Provide the (x, y) coordinate of the cell's center where the given text is located.  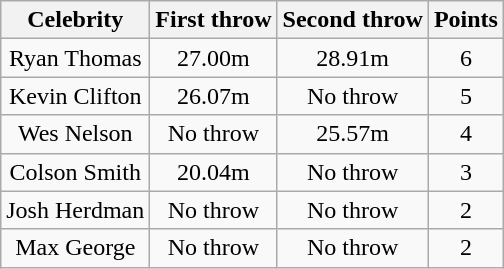
Wes Nelson (76, 134)
Ryan Thomas (76, 58)
Josh Herdman (76, 210)
Colson Smith (76, 172)
Max George (76, 248)
Kevin Clifton (76, 96)
First throw (214, 20)
4 (466, 134)
Second throw (352, 20)
Celebrity (76, 20)
20.04m (214, 172)
26.07m (214, 96)
27.00m (214, 58)
Points (466, 20)
28.91m (352, 58)
3 (466, 172)
25.57m (352, 134)
5 (466, 96)
6 (466, 58)
